Determine the [x, y] coordinate at the center of the cell enclosing the given text.  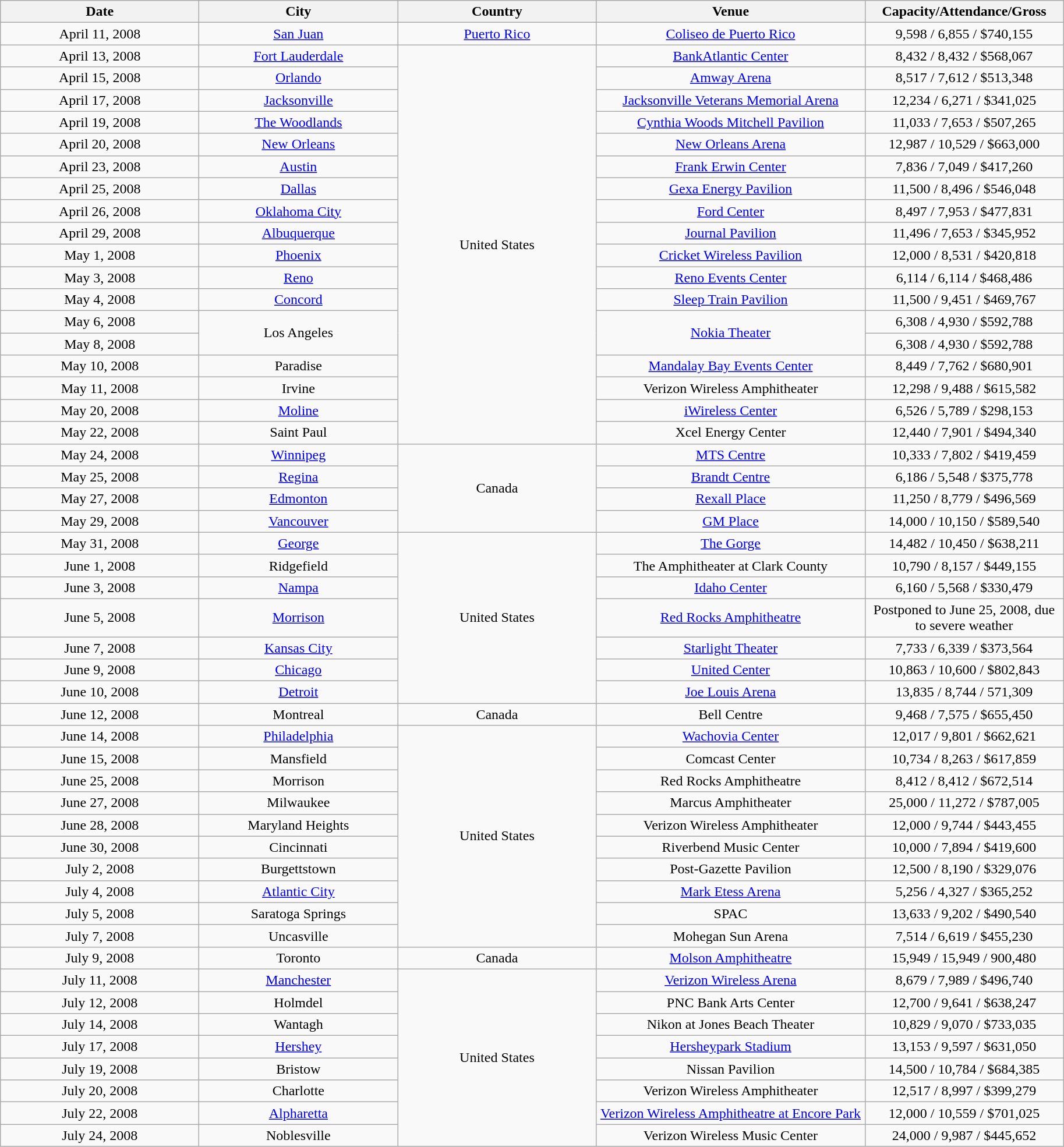
7,514 / 6,619 / $455,230 [964, 936]
8,517 / 7,612 / $513,348 [964, 78]
12,017 / 9,801 / $662,621 [964, 737]
10,734 / 8,263 / $617,859 [964, 759]
Puerto Rico [497, 34]
GM Place [730, 521]
Kansas City [298, 648]
June 12, 2008 [100, 714]
9,468 / 7,575 / $655,450 [964, 714]
Nampa [298, 587]
May 11, 2008 [100, 388]
Detroit [298, 692]
Cynthia Woods Mitchell Pavilion [730, 122]
July 2, 2008 [100, 869]
July 12, 2008 [100, 1002]
12,700 / 9,641 / $638,247 [964, 1002]
Holmdel [298, 1002]
12,987 / 10,529 / $663,000 [964, 144]
Saratoga Springs [298, 914]
Molson Amphitheatre [730, 958]
Austin [298, 167]
8,679 / 7,989 / $496,740 [964, 980]
Burgettstown [298, 869]
10,829 / 9,070 / $733,035 [964, 1025]
Rexall Place [730, 499]
July 11, 2008 [100, 980]
Wachovia Center [730, 737]
11,033 / 7,653 / $507,265 [964, 122]
5,256 / 4,327 / $365,252 [964, 891]
12,440 / 7,901 / $494,340 [964, 433]
13,835 / 8,744 / 571,309 [964, 692]
6,114 / 6,114 / $468,486 [964, 278]
Philadelphia [298, 737]
6,186 / 5,548 / $375,778 [964, 477]
6,526 / 5,789 / $298,153 [964, 410]
11,500 / 9,451 / $469,767 [964, 300]
Nissan Pavilion [730, 1069]
May 20, 2008 [100, 410]
Joe Louis Arena [730, 692]
May 27, 2008 [100, 499]
June 25, 2008 [100, 781]
The Woodlands [298, 122]
May 29, 2008 [100, 521]
Riverbend Music Center [730, 847]
7,733 / 6,339 / $373,564 [964, 648]
Uncasville [298, 936]
Date [100, 12]
George [298, 543]
12,517 / 8,997 / $399,279 [964, 1091]
Verizon Wireless Music Center [730, 1135]
12,234 / 6,271 / $341,025 [964, 100]
July 4, 2008 [100, 891]
Reno [298, 278]
Starlight Theater [730, 648]
Mohegan Sun Arena [730, 936]
July 5, 2008 [100, 914]
Dallas [298, 189]
April 23, 2008 [100, 167]
May 22, 2008 [100, 433]
July 7, 2008 [100, 936]
United Center [730, 670]
Winnipeg [298, 455]
Concord [298, 300]
July 22, 2008 [100, 1113]
New Orleans [298, 144]
14,000 / 10,150 / $589,540 [964, 521]
Xcel Energy Center [730, 433]
Cincinnati [298, 847]
11,496 / 7,653 / $345,952 [964, 233]
Verizon Wireless Amphitheatre at Encore Park [730, 1113]
Noblesville [298, 1135]
10,790 / 8,157 / $449,155 [964, 565]
July 14, 2008 [100, 1025]
Vancouver [298, 521]
July 20, 2008 [100, 1091]
Bristow [298, 1069]
Atlantic City [298, 891]
Orlando [298, 78]
8,432 / 8,432 / $568,067 [964, 56]
May 3, 2008 [100, 278]
July 24, 2008 [100, 1135]
Capacity/Attendance/Gross [964, 12]
8,497 / 7,953 / $477,831 [964, 211]
BankAtlantic Center [730, 56]
June 1, 2008 [100, 565]
iWireless Center [730, 410]
Milwaukee [298, 803]
Ridgefield [298, 565]
10,863 / 10,600 / $802,843 [964, 670]
12,000 / 9,744 / $443,455 [964, 825]
June 3, 2008 [100, 587]
Brandt Centre [730, 477]
June 10, 2008 [100, 692]
Chicago [298, 670]
Idaho Center [730, 587]
24,000 / 9,987 / $445,652 [964, 1135]
The Amphitheater at Clark County [730, 565]
12,000 / 8,531 / $420,818 [964, 255]
April 19, 2008 [100, 122]
April 11, 2008 [100, 34]
Country [497, 12]
June 7, 2008 [100, 648]
7,836 / 7,049 / $417,260 [964, 167]
June 27, 2008 [100, 803]
Bell Centre [730, 714]
Mansfield [298, 759]
The Gorge [730, 543]
Marcus Amphitheater [730, 803]
June 30, 2008 [100, 847]
Amway Arena [730, 78]
Journal Pavilion [730, 233]
Phoenix [298, 255]
15,949 / 15,949 / 900,480 [964, 958]
April 26, 2008 [100, 211]
Post-Gazette Pavilion [730, 869]
Frank Erwin Center [730, 167]
Toronto [298, 958]
Jacksonville Veterans Memorial Arena [730, 100]
12,298 / 9,488 / $615,582 [964, 388]
Jacksonville [298, 100]
12,500 / 8,190 / $329,076 [964, 869]
Hersheypark Stadium [730, 1047]
Postponed to June 25, 2008, due to severe weather [964, 617]
Ford Center [730, 211]
Maryland Heights [298, 825]
April 15, 2008 [100, 78]
8,412 / 8,412 / $672,514 [964, 781]
July 19, 2008 [100, 1069]
April 13, 2008 [100, 56]
April 20, 2008 [100, 144]
Manchester [298, 980]
Gexa Energy Pavilion [730, 189]
Oklahoma City [298, 211]
8,449 / 7,762 / $680,901 [964, 366]
Moline [298, 410]
Cricket Wireless Pavilion [730, 255]
Nikon at Jones Beach Theater [730, 1025]
Verizon Wireless Arena [730, 980]
Montreal [298, 714]
Regina [298, 477]
Edmonton [298, 499]
Hershey [298, 1047]
May 24, 2008 [100, 455]
Albuquerque [298, 233]
June 9, 2008 [100, 670]
25,000 / 11,272 / $787,005 [964, 803]
Charlotte [298, 1091]
May 25, 2008 [100, 477]
May 10, 2008 [100, 366]
June 5, 2008 [100, 617]
Paradise [298, 366]
April 17, 2008 [100, 100]
Mandalay Bay Events Center [730, 366]
April 29, 2008 [100, 233]
San Juan [298, 34]
Reno Events Center [730, 278]
Wantagh [298, 1025]
SPAC [730, 914]
14,482 / 10,450 / $638,211 [964, 543]
July 9, 2008 [100, 958]
13,633 / 9,202 / $490,540 [964, 914]
Mark Etess Arena [730, 891]
10,000 / 7,894 / $419,600 [964, 847]
Sleep Train Pavilion [730, 300]
May 6, 2008 [100, 322]
10,333 / 7,802 / $419,459 [964, 455]
Irvine [298, 388]
Venue [730, 12]
MTS Centre [730, 455]
City [298, 12]
PNC Bank Arts Center [730, 1002]
May 4, 2008 [100, 300]
11,500 / 8,496 / $546,048 [964, 189]
New Orleans Arena [730, 144]
Comcast Center [730, 759]
May 31, 2008 [100, 543]
July 17, 2008 [100, 1047]
June 14, 2008 [100, 737]
June 28, 2008 [100, 825]
14,500 / 10,784 / $684,385 [964, 1069]
Los Angeles [298, 333]
May 1, 2008 [100, 255]
11,250 / 8,779 / $496,569 [964, 499]
9,598 / 6,855 / $740,155 [964, 34]
Fort Lauderdale [298, 56]
12,000 / 10,559 / $701,025 [964, 1113]
April 25, 2008 [100, 189]
6,160 / 5,568 / $330,479 [964, 587]
May 8, 2008 [100, 344]
Coliseo de Puerto Rico [730, 34]
Nokia Theater [730, 333]
13,153 / 9,597 / $631,050 [964, 1047]
Alpharetta [298, 1113]
June 15, 2008 [100, 759]
Saint Paul [298, 433]
